From the cell containing the given text, extract its center point as (x, y) coordinate. 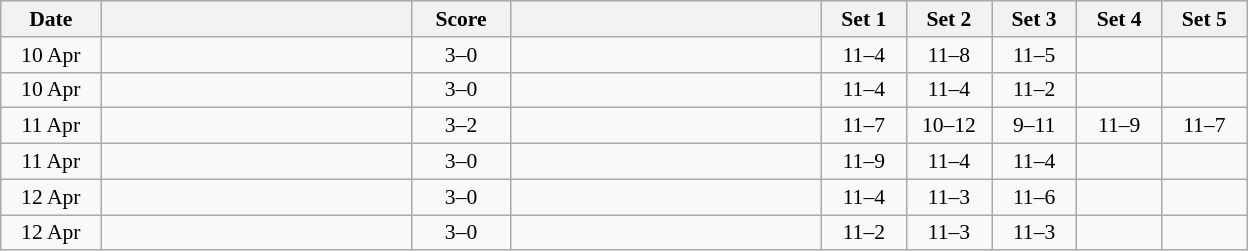
Set 1 (864, 19)
10–12 (948, 126)
Set 2 (948, 19)
Set 3 (1034, 19)
Date (51, 19)
11–5 (1034, 55)
11–6 (1034, 197)
3–2 (461, 126)
Set 4 (1120, 19)
Score (461, 19)
9–11 (1034, 126)
11–8 (948, 55)
Set 5 (1204, 19)
